From the cell containing the given text, extract its center point as (x, y) coordinate. 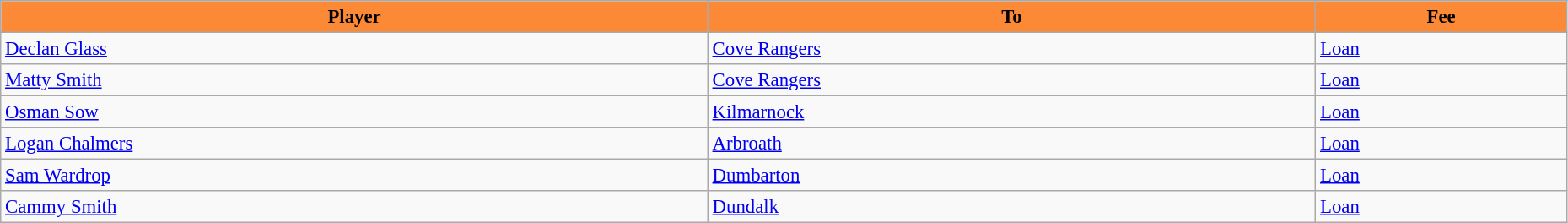
Cammy Smith (354, 207)
Dumbarton (1011, 176)
Dundalk (1011, 207)
Declan Glass (354, 49)
Player (354, 17)
Logan Chalmers (354, 144)
Kilmarnock (1011, 112)
To (1011, 17)
Matty Smith (354, 80)
Arbroath (1011, 144)
Osman Sow (354, 112)
Sam Wardrop (354, 176)
Fee (1441, 17)
